Extract the [x, y] coordinate from the center of the cell holding the provided text.  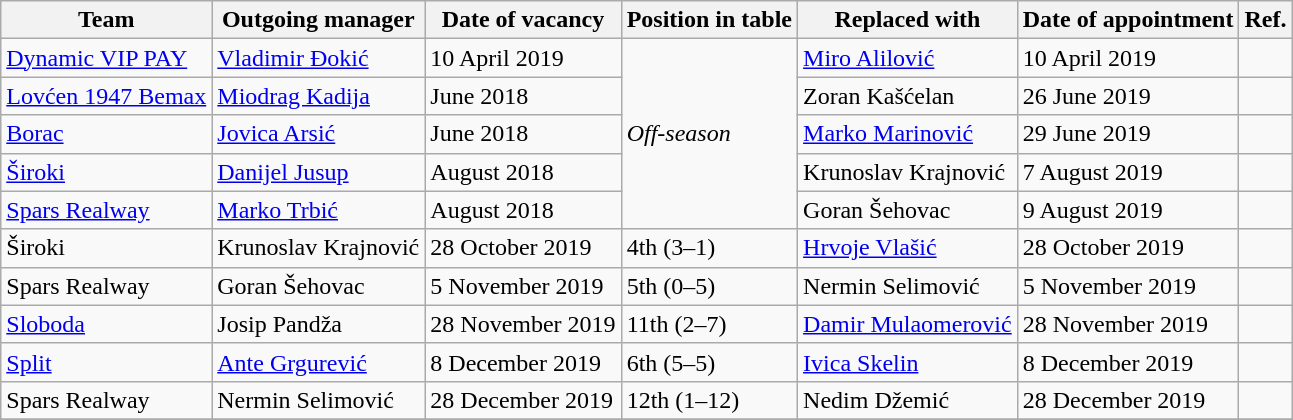
Team [106, 20]
Jovica Arsić [318, 134]
5th (0–5) [709, 286]
Marko Trbić [318, 210]
6th (5–5) [709, 362]
Off-season [709, 134]
12th (1–12) [709, 400]
Miodrag Kadija [318, 96]
26 June 2019 [1128, 96]
Lovćen 1947 Bemax [106, 96]
Date of vacancy [523, 20]
Split [106, 362]
Date of appointment [1128, 20]
Dynamic VIP PAY [106, 58]
4th (3–1) [709, 248]
Marko Marinović [908, 134]
Josip Pandža [318, 324]
Replaced with [908, 20]
Ante Grgurević [318, 362]
9 August 2019 [1128, 210]
29 June 2019 [1128, 134]
Vladimir Đokić [318, 58]
Danijel Jusup [318, 172]
Ref. [1266, 20]
Outgoing manager [318, 20]
Sloboda [106, 324]
Nedim Džemić [908, 400]
Position in table [709, 20]
Miro Alilović [908, 58]
11th (2–7) [709, 324]
7 August 2019 [1128, 172]
Damir Mulaomerović [908, 324]
Hrvoje Vlašić [908, 248]
Borac [106, 134]
Ivica Skelin [908, 362]
Zoran Kašćelan [908, 96]
